Locate the cell with the specified text and output its [x, y] center coordinate. 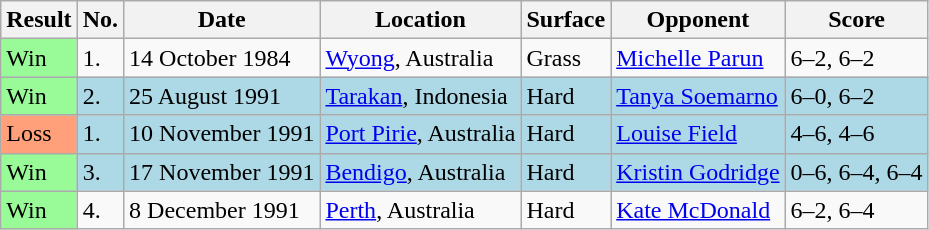
8 December 1991 [222, 210]
Grass [566, 58]
Kate McDonald [698, 210]
Tanya Soemarno [698, 96]
Michelle Parun [698, 58]
Perth, Australia [420, 210]
Date [222, 20]
4–6, 4–6 [856, 134]
Location [420, 20]
6–2, 6–2 [856, 58]
Tarakan, Indonesia [420, 96]
Wyong, Australia [420, 58]
Opponent [698, 20]
4. [100, 210]
Louise Field [698, 134]
3. [100, 172]
0–6, 6–4, 6–4 [856, 172]
Result [39, 20]
No. [100, 20]
25 August 1991 [222, 96]
6–0, 6–2 [856, 96]
Bendigo, Australia [420, 172]
17 November 1991 [222, 172]
6–2, 6–4 [856, 210]
10 November 1991 [222, 134]
14 October 1984 [222, 58]
Kristin Godridge [698, 172]
2. [100, 96]
Port Pirie, Australia [420, 134]
Loss [39, 134]
Score [856, 20]
Surface [566, 20]
